Return the [x, y] coordinate for the center point of the cell that contains the specified text.  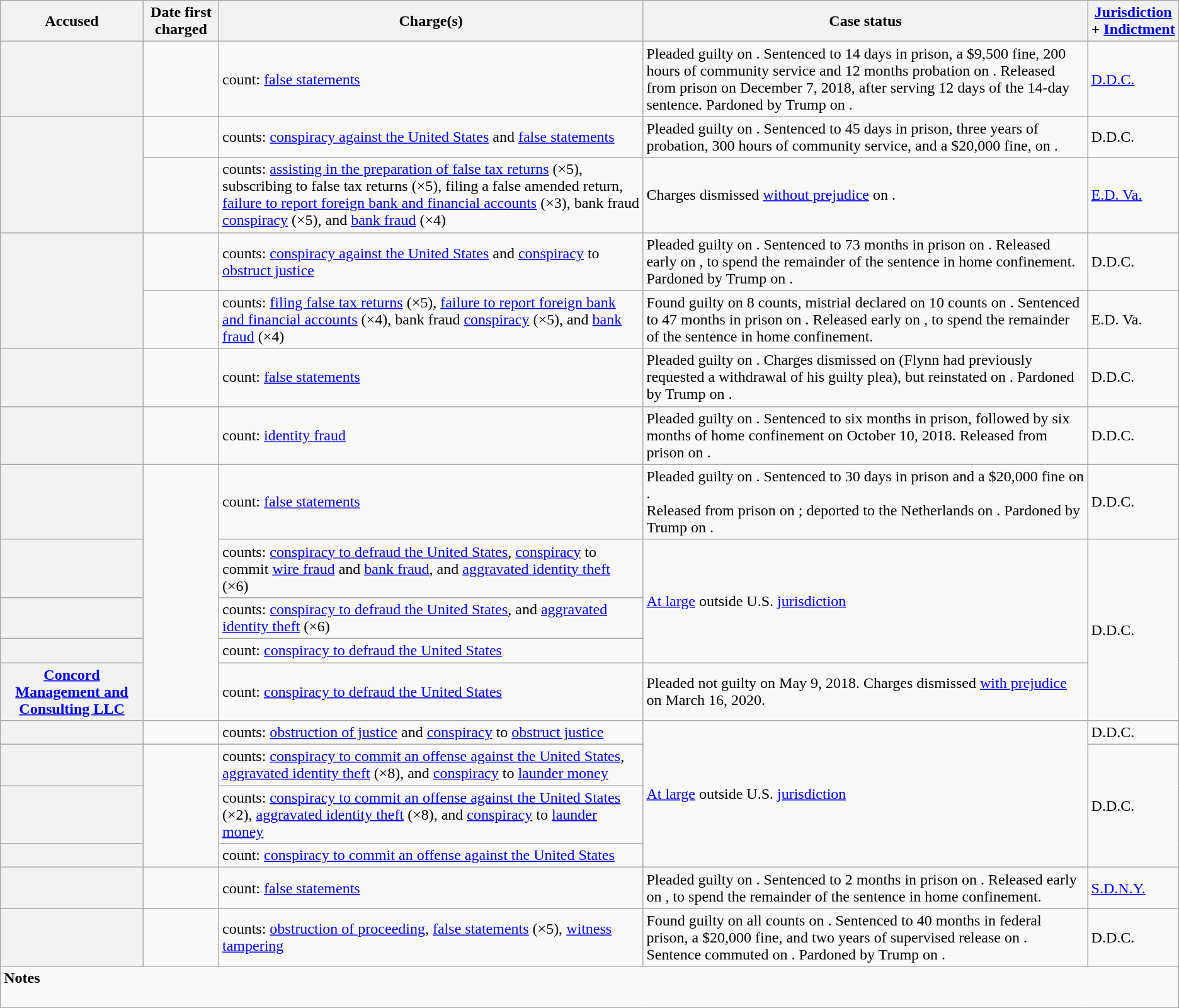
counts: conspiracy to defraud the United States, and aggravated identity theft (×6) [431, 617]
S.D.N.Y. [1133, 888]
Notes [589, 987]
counts: obstruction of justice and conspiracy to obstruct justice [431, 733]
Pleaded guilty on . Sentenced to 45 days in prison, three years of probation, 300 hours of community service, and a $20,000 fine, on . [865, 137]
count: conspiracy to commit an offense against the United States [431, 856]
counts: conspiracy to defraud the United States, conspiracy to commit wire fraud and bank fraud, and aggravated identity theft (×6) [431, 568]
counts: conspiracy to commit an offense against the United States, aggravated identity theft (×8), and conspiracy to launder money [431, 765]
Date first charged [181, 21]
Charges dismissed without prejudice on . [865, 195]
counts: conspiracy against the United States and conspiracy to obstruct justice [431, 261]
Accused [72, 21]
counts: obstruction of proceeding, false statements (×5), witness tampering [431, 937]
Case status [865, 21]
Charge(s) [431, 21]
counts: filing false tax returns (×5), failure to report foreign bank and financial accounts (×4), bank fraud conspiracy (×5), and bank fraud (×4) [431, 319]
Pleaded not guilty on May 9, 2018. Charges dismissed with prejudice on March 16, 2020. [865, 692]
Pleaded guilty on . Charges dismissed on (Flynn had previously requested a withdrawal of his guilty plea), but reinstated on . Pardoned by Trump on . [865, 377]
counts: conspiracy against the United States and false statements [431, 137]
Jurisdiction+ Indictment [1133, 21]
Concord Management and Consulting LLC [72, 692]
count: identity fraud [431, 435]
Pleaded guilty on . Sentenced to 2 months in prison on . Released early on , to spend the remainder of the sentence in home confinement. [865, 888]
counts: conspiracy to commit an offense against the United States (×2), aggravated identity theft (×8), and conspiracy to launder money [431, 815]
Pleaded guilty on . Sentenced to six months in prison, followed by six months of home confinement on October 10, 2018. Released from prison on . [865, 435]
